For the text-containing cell, return its midpoint in [x, y] coordinate format. 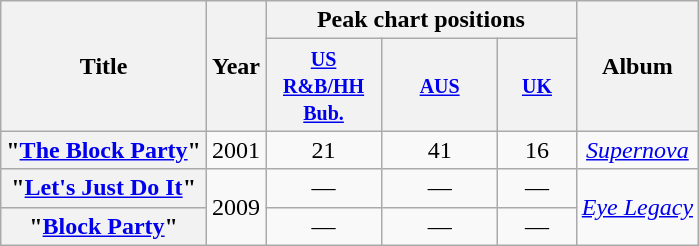
USR&B/HHBub. [324, 85]
Eye Legacy [637, 207]
Supernova [637, 150]
UK [538, 85]
16 [538, 150]
Title [104, 66]
2009 [236, 207]
Album [637, 66]
Peak chart positions [422, 20]
"The Block Party" [104, 150]
21 [324, 150]
2001 [236, 150]
Year [236, 66]
"Block Party" [104, 226]
41 [440, 150]
"Let's Just Do It" [104, 188]
AUS [440, 85]
